Output the (x, y) coordinate of the center of the cell containing the given text.  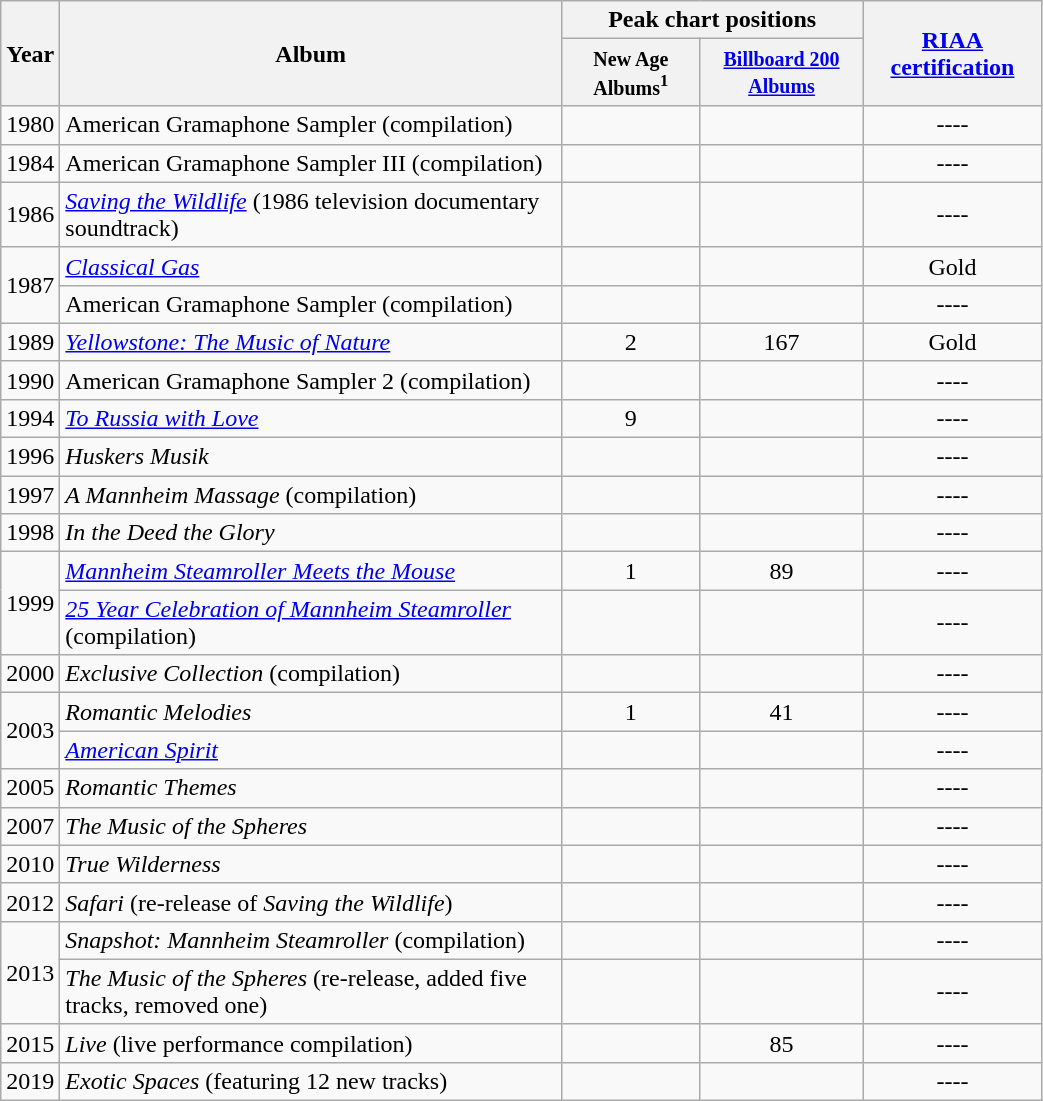
Saving the Wildlife (1986 television documentary soundtrack) (311, 214)
Exclusive Collection (compilation) (311, 674)
1984 (30, 163)
2007 (30, 826)
2000 (30, 674)
2010 (30, 864)
1980 (30, 125)
Peak chart positions (712, 20)
89 (782, 571)
2013 (30, 972)
American Spirit (311, 750)
167 (782, 342)
1986 (30, 214)
A Mannheim Massage (compilation) (311, 495)
Snapshot: Mannheim Steamroller (compilation) (311, 940)
True Wilderness (311, 864)
Year (30, 54)
1989 (30, 342)
85 (782, 1043)
1996 (30, 457)
1999 (30, 604)
2 (630, 342)
Live (live performance compilation) (311, 1043)
Album (311, 54)
Classical Gas (311, 266)
1987 (30, 285)
In the Deed the Glory (311, 533)
41 (782, 712)
American Gramaphone Sampler III (compilation) (311, 163)
Mannheim Steamroller Meets the Mouse (311, 571)
2012 (30, 902)
The Music of the Spheres (re-release, added five tracks, removed one) (311, 992)
2019 (30, 1081)
Yellowstone: The Music of Nature (311, 342)
Romantic Themes (311, 788)
Billboard 200 Albums (782, 72)
1990 (30, 380)
RIAA certification (952, 54)
2005 (30, 788)
1997 (30, 495)
Romantic Melodies (311, 712)
Exotic Spaces (featuring 12 new tracks) (311, 1081)
9 (630, 418)
Safari (re-release of Saving the Wildlife) (311, 902)
1998 (30, 533)
American Gramaphone Sampler 2 (compilation) (311, 380)
1994 (30, 418)
Huskers Musik (311, 457)
The Music of the Spheres (311, 826)
To Russia with Love (311, 418)
New Age Albums1 (630, 72)
25 Year Celebration of Mannheim Steamroller (compilation) (311, 622)
2015 (30, 1043)
2003 (30, 731)
